Scan for the cell matching the given text and deliver its [x, y] coordinate at center. 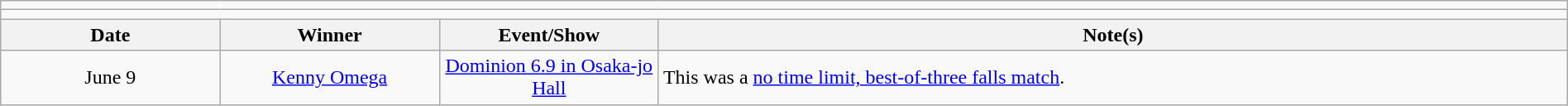
Kenny Omega [329, 78]
June 9 [111, 78]
Event/Show [549, 35]
Winner [329, 35]
Note(s) [1113, 35]
Dominion 6.9 in Osaka-jo Hall [549, 78]
Date [111, 35]
This was a no time limit, best-of-three falls match. [1113, 78]
